From the cell containing the given text, extract its center point as (x, y) coordinate. 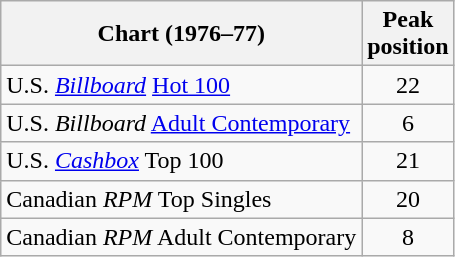
Canadian RPM Adult Contemporary (182, 237)
U.S. Billboard Hot 100 (182, 85)
Canadian RPM Top Singles (182, 199)
6 (408, 123)
Peakposition (408, 34)
20 (408, 199)
22 (408, 85)
8 (408, 237)
Chart (1976–77) (182, 34)
21 (408, 161)
U.S. Cashbox Top 100 (182, 161)
U.S. Billboard Adult Contemporary (182, 123)
